Output the (X, Y) coordinate of the center of the cell containing the given text.  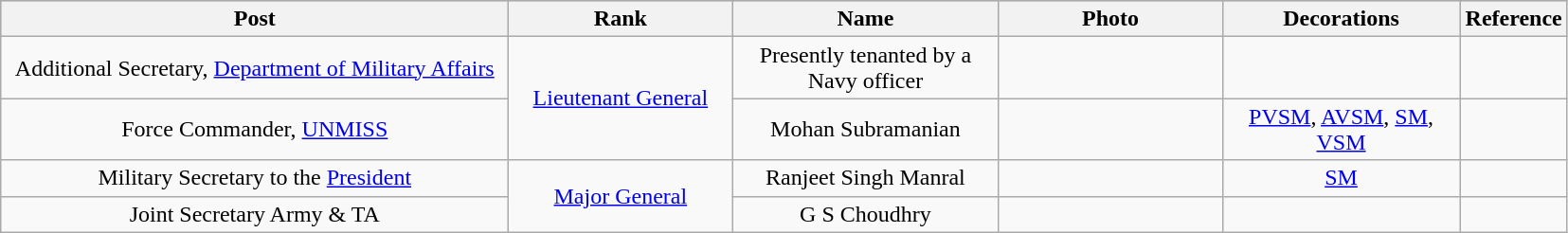
Post (255, 19)
Lieutenant General (621, 99)
Major General (621, 196)
Force Commander, UNMISS (255, 129)
Military Secretary to the President (255, 178)
Reference (1514, 19)
PVSM, AVSM, SM, VSM (1342, 129)
Presently tenanted by a Navy officer (866, 68)
Ranjeet Singh Manral (866, 178)
Rank (621, 19)
Photo (1110, 19)
Mohan Subramanian (866, 129)
Decorations (1342, 19)
SM (1342, 178)
Additional Secretary, Department of Military Affairs (255, 68)
Name (866, 19)
Joint Secretary Army & TA (255, 214)
G S Choudhry (866, 214)
